Scan for the cell matching the given text and deliver its (X, Y) coordinate at center. 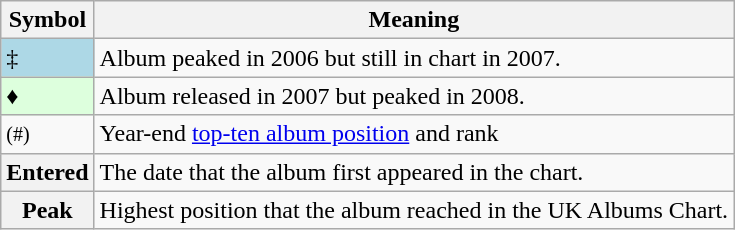
Symbol (48, 20)
Album released in 2007 but peaked in 2008. (414, 96)
The date that the album first appeared in the chart. (414, 172)
Highest position that the album reached in the UK Albums Chart. (414, 210)
Album peaked in 2006 but still in chart in 2007. (414, 58)
Meaning (414, 20)
Peak (48, 210)
Entered (48, 172)
Year-end top-ten album position and rank (414, 134)
(#) (48, 134)
‡ (48, 58)
♦ (48, 96)
